Output the [x, y] coordinate of the center of the cell containing the given text.  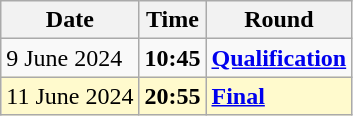
Time [172, 20]
20:55 [172, 96]
Final [279, 96]
Date [70, 20]
10:45 [172, 58]
9 June 2024 [70, 58]
Round [279, 20]
Qualification [279, 58]
11 June 2024 [70, 96]
